Pinpoint the cell where the given text exists, returning its [x, y] midpoint coordinate. 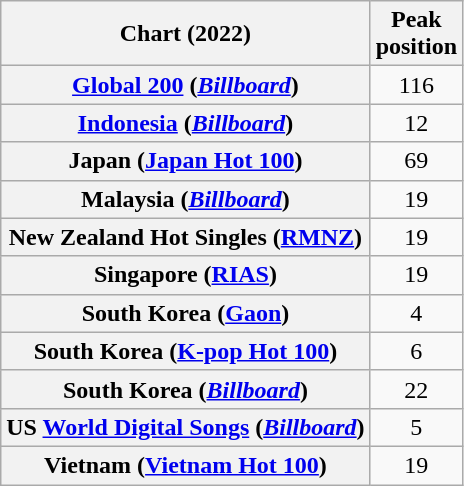
Peakposition [416, 34]
4 [416, 313]
US World Digital Songs (Billboard) [186, 427]
12 [416, 123]
Japan (Japan Hot 100) [186, 161]
69 [416, 161]
South Korea (K-pop Hot 100) [186, 351]
Indonesia (Billboard) [186, 123]
116 [416, 85]
South Korea (Billboard) [186, 389]
Vietnam (Vietnam Hot 100) [186, 465]
Singapore (RIAS) [186, 275]
22 [416, 389]
Global 200 (Billboard) [186, 85]
New Zealand Hot Singles (RMNZ) [186, 237]
South Korea (Gaon) [186, 313]
Chart (2022) [186, 34]
5 [416, 427]
Malaysia (Billboard) [186, 199]
6 [416, 351]
